Output the (x, y) coordinate of the center of the cell containing the given text.  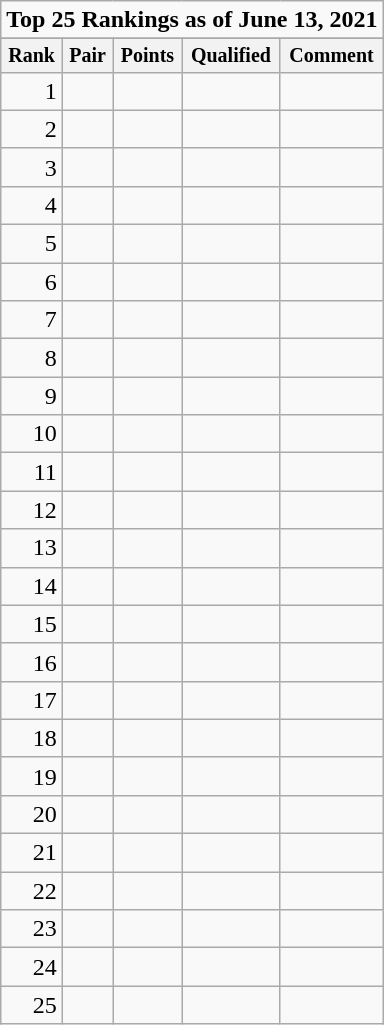
Comment (332, 56)
21 (32, 853)
6 (32, 282)
25 (32, 1005)
22 (32, 891)
23 (32, 929)
16 (32, 662)
11 (32, 472)
Pair (88, 56)
17 (32, 700)
4 (32, 205)
14 (32, 586)
9 (32, 396)
Points (148, 56)
12 (32, 510)
1 (32, 91)
3 (32, 167)
5 (32, 244)
Rank (32, 56)
19 (32, 776)
24 (32, 967)
Top 25 Rankings as of June 13, 2021 (192, 20)
15 (32, 624)
20 (32, 814)
18 (32, 738)
8 (32, 358)
Qualified (231, 56)
13 (32, 548)
7 (32, 320)
10 (32, 434)
2 (32, 129)
